Locate the cell with the specified text and output its (x, y) center coordinate. 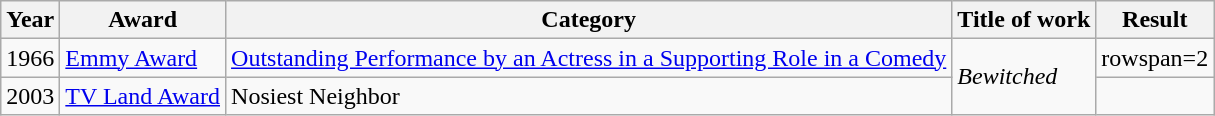
TV Land Award (143, 96)
Outstanding Performance by an Actress in a Supporting Role in a Comedy (589, 58)
Nosiest Neighbor (589, 96)
Category (589, 20)
Title of work (1024, 20)
Result (1155, 20)
Year (30, 20)
2003 (30, 96)
rowspan=2 (1155, 58)
Award (143, 20)
Bewitched (1024, 77)
1966 (30, 58)
Emmy Award (143, 58)
